Pinpoint the cell where the given text exists, returning its (x, y) midpoint coordinate. 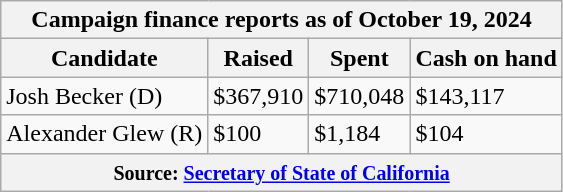
$100 (258, 134)
Campaign finance reports as of October 19, 2024 (282, 20)
Source: Secretary of State of California (282, 172)
Candidate (104, 58)
$1,184 (360, 134)
$143,117 (486, 96)
Alexander Glew (R) (104, 134)
Raised (258, 58)
Spent (360, 58)
$710,048 (360, 96)
$367,910 (258, 96)
Cash on hand (486, 58)
Josh Becker (D) (104, 96)
$104 (486, 134)
